Return (x, y) of the center of cell containing provided text 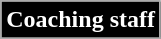
Coaching staff (81, 20)
